Determine the [x, y] coordinate at the center of the cell enclosing the given text.  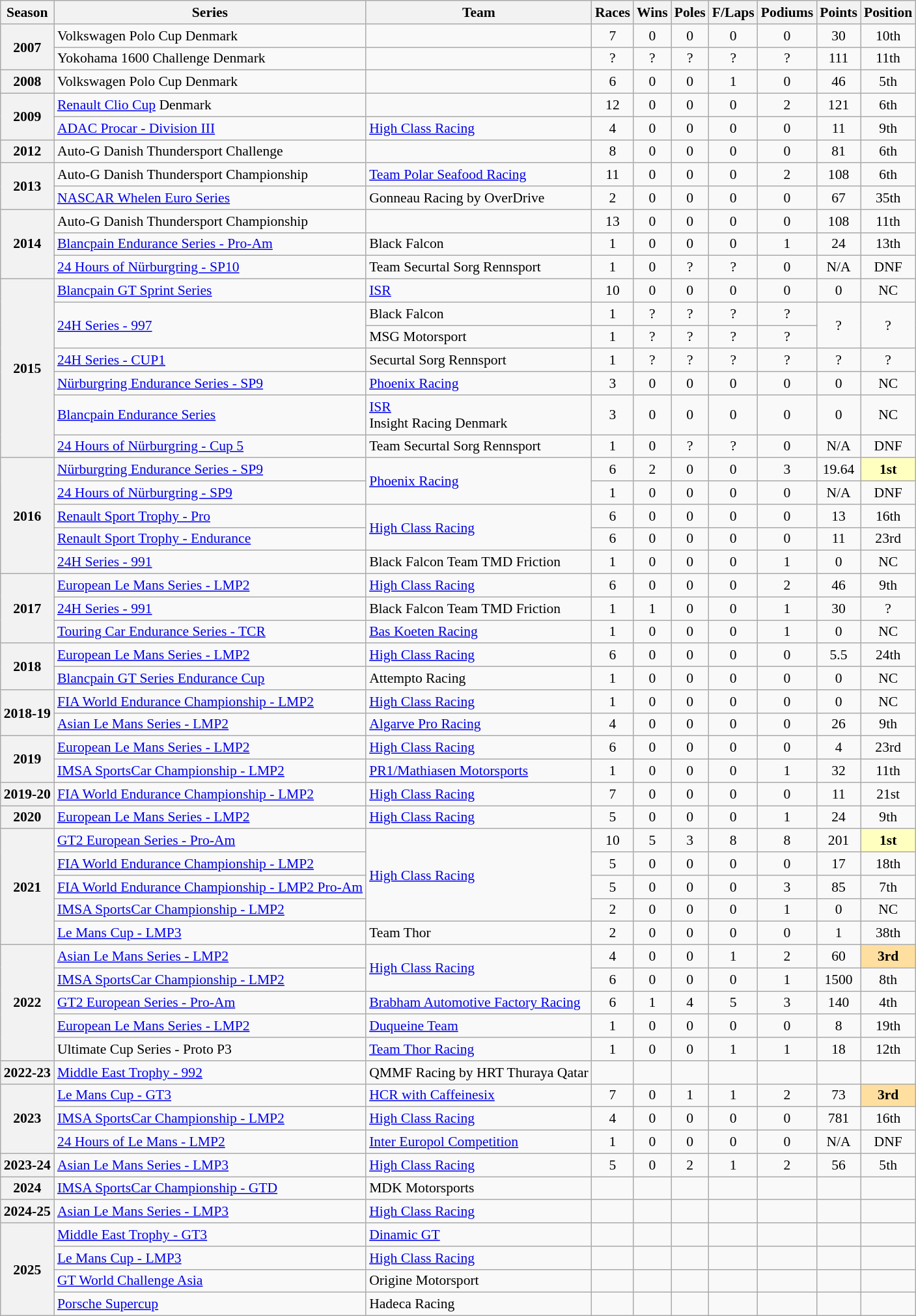
Podiums [788, 12]
2025 [27, 1269]
ISR [479, 291]
Duqueine Team [479, 1026]
2015 [27, 368]
2018-19 [27, 713]
Team Thor [479, 933]
8th [888, 980]
38th [888, 933]
2020 [27, 817]
Team Polar Seafood Racing [479, 175]
HCR with Caffeinesix [479, 1095]
56 [839, 1165]
Renault Clio Cup Denmark [210, 105]
Yokohama 1600 Challenge Denmark [210, 59]
Touring Car Endurance Series - TCR [210, 632]
Blancpain GT Sprint Series [210, 291]
Renault Sport Trophy - Endurance [210, 539]
Le Mans Cup - GT3 [210, 1095]
Ultimate Cup Series - Proto P3 [210, 1049]
Races [613, 12]
Origine Motorsport [479, 1281]
ISRInsight Racing Denmark [479, 415]
2022-23 [27, 1073]
MDK Motorsports [479, 1188]
MSG Motorsport [479, 337]
67 [839, 198]
F/Laps [733, 12]
24H Series - CUP1 [210, 361]
60 [839, 957]
12 [613, 105]
1500 [839, 980]
Brabham Automotive Factory Racing [479, 1003]
4th [888, 1003]
Series [210, 12]
Hadeca Racing [479, 1304]
24 Hours of Le Mans - LMP2 [210, 1142]
2009 [27, 117]
24 Hours of Nürburgring - SP9 [210, 493]
35th [888, 198]
24H Series - 997 [210, 325]
5.5 [839, 655]
Bas Koeten Racing [479, 632]
111 [839, 59]
Wins [652, 12]
2022 [27, 1003]
26 [839, 724]
32 [839, 771]
2007 [27, 47]
Securtal Sorg Rennsport [479, 361]
85 [839, 887]
Dinamic GT [479, 1235]
12th [888, 1049]
18th [888, 864]
201 [839, 841]
7th [888, 887]
Attempto Racing [479, 678]
2019-20 [27, 794]
IMSA SportsCar Championship - GTD [210, 1188]
Points [839, 12]
18 [839, 1049]
Blancpain GT Series Endurance Cup [210, 678]
Position [888, 12]
Inter Europol Competition [479, 1142]
Gonneau Racing by OverDrive [479, 198]
Porsche Supercup [210, 1304]
GT World Challenge Asia [210, 1281]
121 [839, 105]
10th [888, 36]
QMMF Racing by HRT Thuraya Qatar [479, 1073]
21st [888, 794]
Algarve Pro Racing [479, 724]
17 [839, 864]
2021 [27, 887]
2014 [27, 245]
2018 [27, 666]
2024 [27, 1188]
2024-25 [27, 1212]
2017 [27, 609]
19th [888, 1026]
2019 [27, 759]
24th [888, 655]
Middle East Trophy - GT3 [210, 1235]
73 [839, 1095]
2023 [27, 1118]
19.64 [839, 470]
Blancpain Endurance Series - Pro-Am [210, 244]
24 Hours of Nürburgring - SP10 [210, 267]
24 Hours of Nürburgring - Cup 5 [210, 446]
Auto-G Danish Thundersport Challenge [210, 152]
Team [479, 12]
Poles [690, 12]
81 [839, 152]
140 [839, 1003]
Team Thor Racing [479, 1049]
ADAC Procar - Division III [210, 128]
Blancpain Endurance Series [210, 415]
Season [27, 12]
2013 [27, 186]
Renault Sport Trophy - Pro [210, 516]
13th [888, 244]
2012 [27, 152]
PR1/Mathiasen Motorsports [479, 771]
2016 [27, 516]
2023-24 [27, 1165]
Middle East Trophy - 992 [210, 1073]
FIA World Endurance Championship - LMP2 Pro-Am [210, 887]
2008 [27, 82]
781 [839, 1119]
NASCAR Whelen Euro Series [210, 198]
